Provide the [X, Y] coordinate of the cell's center where the given text is located.  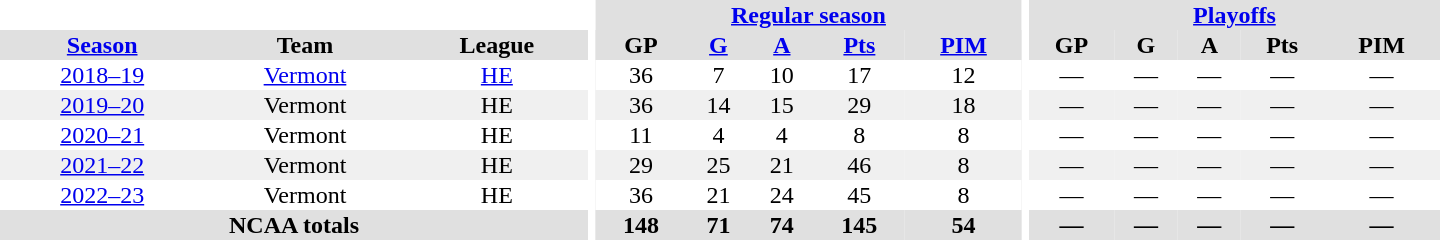
45 [860, 195]
46 [860, 165]
10 [782, 75]
2021–22 [102, 165]
24 [782, 195]
11 [641, 135]
League [497, 45]
15 [782, 105]
Playoffs [1234, 15]
Team [304, 45]
Season [102, 45]
12 [964, 75]
14 [718, 105]
148 [641, 225]
2020–21 [102, 135]
NCAA totals [294, 225]
Regular season [808, 15]
18 [964, 105]
17 [860, 75]
7 [718, 75]
2022–23 [102, 195]
2019–20 [102, 105]
54 [964, 225]
25 [718, 165]
71 [718, 225]
2018–19 [102, 75]
145 [860, 225]
74 [782, 225]
